Detect which cell encompasses the target text, then output its [X, Y] center coordinate. 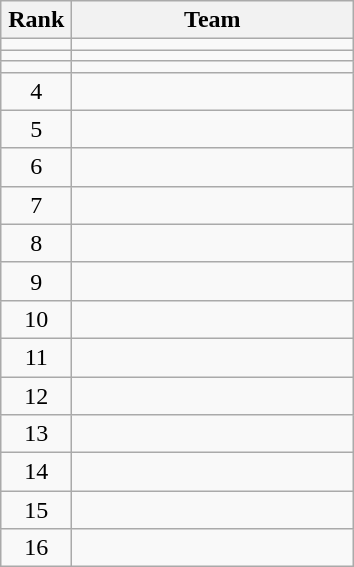
7 [36, 205]
13 [36, 434]
Rank [36, 20]
14 [36, 472]
4 [36, 91]
16 [36, 548]
6 [36, 167]
12 [36, 395]
10 [36, 319]
Team [212, 20]
5 [36, 129]
11 [36, 357]
9 [36, 281]
15 [36, 510]
8 [36, 243]
